Detect which cell encompasses the target text, then output its [X, Y] center coordinate. 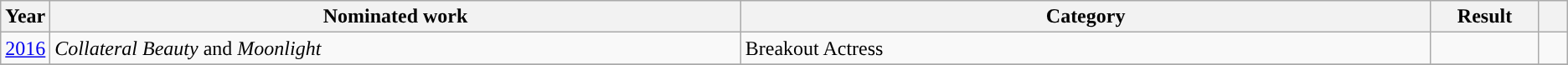
Breakout Actress [1086, 48]
2016 [25, 48]
Year [25, 17]
Result [1484, 17]
Nominated work [395, 17]
Collateral Beauty and Moonlight [395, 48]
Category [1086, 17]
